Pinpoint the cell where the given text exists, returning its (x, y) midpoint coordinate. 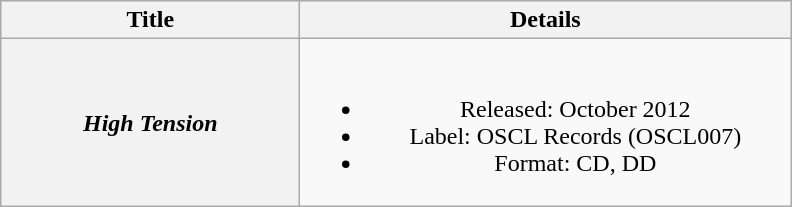
Details (546, 20)
Title (150, 20)
High Tension (150, 122)
Released: October 2012Label: OSCL Records (OSCL007)Format: CD, DD (546, 122)
